Determine the (X, Y) coordinate at the center of the cell enclosing the given text.  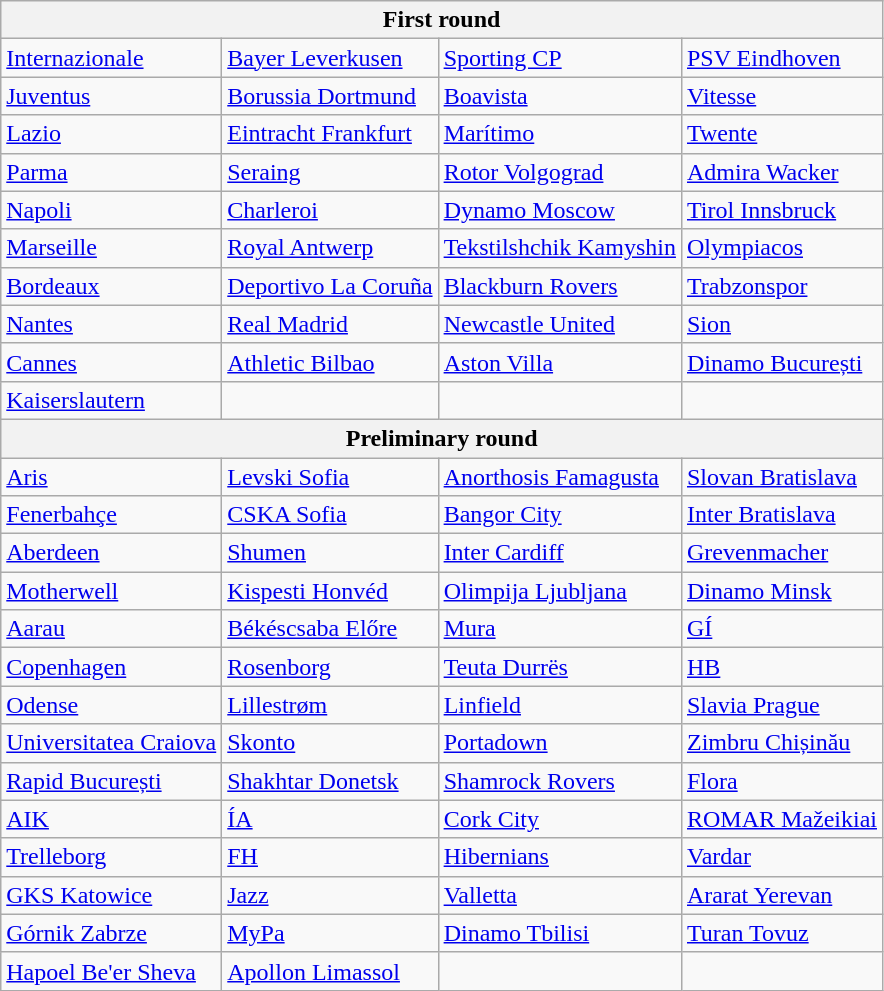
Real Madrid (330, 324)
Lillestrøm (330, 705)
Newcastle United (560, 324)
Cork City (560, 819)
Motherwell (112, 591)
Olympiacos (782, 248)
Tekstilshchik Kamyshin (560, 248)
Borussia Dortmund (330, 96)
AIK (112, 819)
Aberdeen (112, 553)
Tirol Innsbruck (782, 210)
CSKA Sofia (330, 515)
Zimbru Chișinău (782, 743)
Athletic Bilbao (330, 362)
ÍA (330, 819)
Slavia Prague (782, 705)
Békéscsaba Előre (330, 629)
Teuta Durrës (560, 667)
Levski Sofia (330, 477)
Bangor City (560, 515)
Twente (782, 134)
Marseille (112, 248)
Internazionale (112, 58)
Inter Bratislava (782, 515)
Vitesse (782, 96)
Anorthosis Famagusta (560, 477)
Sion (782, 324)
Marítimo (560, 134)
Fenerbahçe (112, 515)
Odense (112, 705)
Flora (782, 781)
Vardar (782, 857)
ROMAR Mažeikiai (782, 819)
Royal Antwerp (330, 248)
First round (442, 20)
Apollon Limassol (330, 971)
Górnik Zabrze (112, 933)
Nantes (112, 324)
Hibernians (560, 857)
Sporting CP (560, 58)
Dynamo Moscow (560, 210)
Eintracht Frankfurt (330, 134)
Lazio (112, 134)
PSV Eindhoven (782, 58)
Preliminary round (442, 438)
Mura (560, 629)
Dinamo Tbilisi (560, 933)
Admira Wacker (782, 172)
Turan Tovuz (782, 933)
Rapid București (112, 781)
Juventus (112, 96)
Shakhtar Donetsk (330, 781)
Skonto (330, 743)
Hapoel Be'er Sheva (112, 971)
HB (782, 667)
Inter Cardiff (560, 553)
Linfield (560, 705)
Shamrock Rovers (560, 781)
Dinamo București (782, 362)
Napoli (112, 210)
Valletta (560, 895)
Kispesti Honvéd (330, 591)
Parma (112, 172)
Aarau (112, 629)
GÍ (782, 629)
Dinamo Minsk (782, 591)
FH (330, 857)
Trelleborg (112, 857)
Seraing (330, 172)
Boavista (560, 96)
Portadown (560, 743)
Cannes (112, 362)
Aris (112, 477)
Shumen (330, 553)
Bayer Leverkusen (330, 58)
Jazz (330, 895)
Ararat Yerevan (782, 895)
Aston Villa (560, 362)
GKS Katowice (112, 895)
Slovan Bratislava (782, 477)
Copenhagen (112, 667)
Universitatea Craiova (112, 743)
Bordeaux (112, 286)
MyPa (330, 933)
Rotor Volgograd (560, 172)
Kaiserslautern (112, 400)
Trabzonspor (782, 286)
Blackburn Rovers (560, 286)
Charleroi (330, 210)
Grevenmacher (782, 553)
Rosenborg (330, 667)
Olimpija Ljubljana (560, 591)
Deportivo La Coruña (330, 286)
